Locate the cell with the specified text and output its [X, Y] center coordinate. 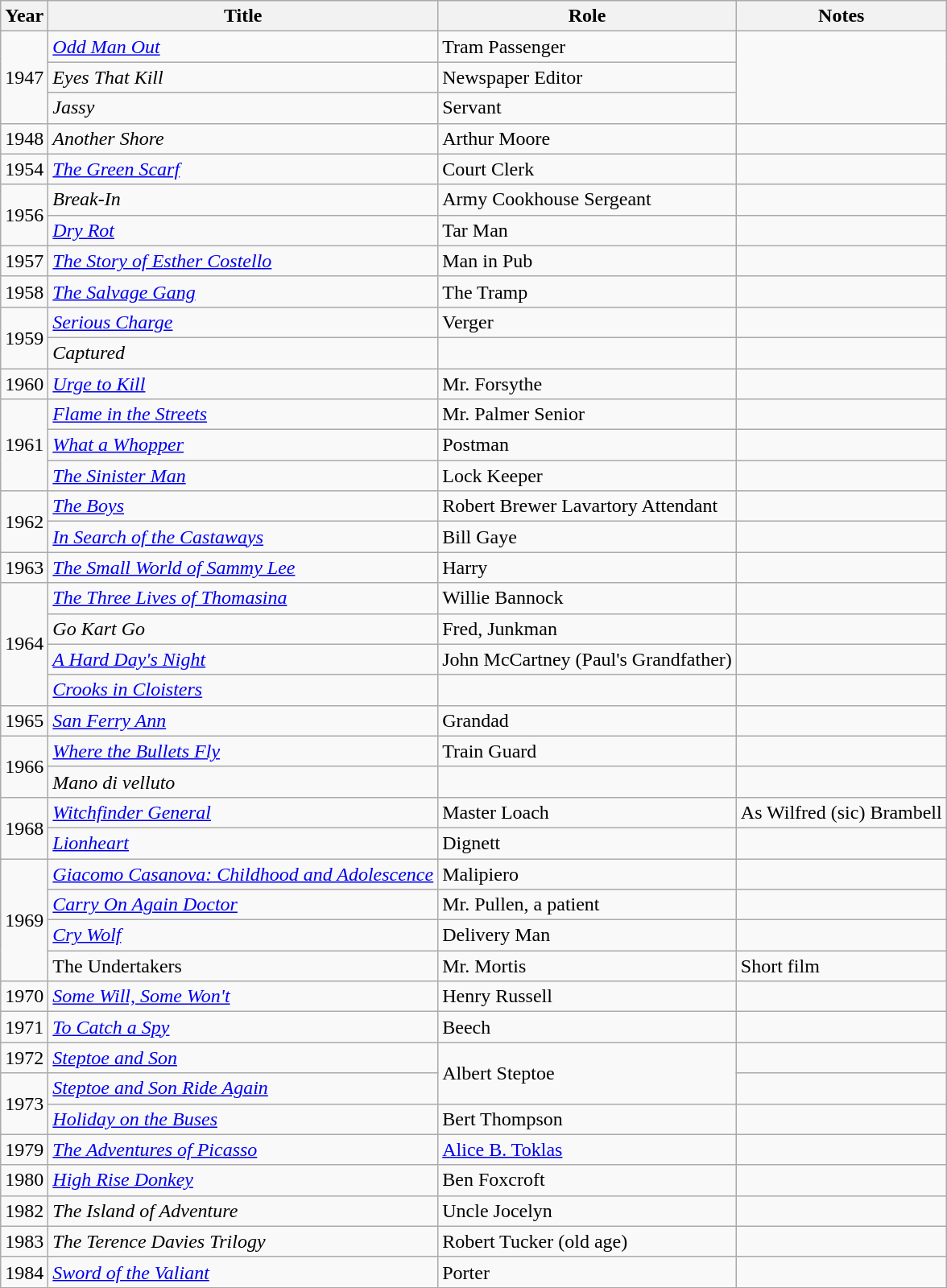
Steptoe and Son [243, 1058]
The Tramp [588, 291]
Lionheart [243, 843]
Alice B. Toklas [588, 1150]
Willie Bannock [588, 598]
Where the Bullets Fly [243, 751]
1965 [24, 720]
Sword of the Valiant [243, 1272]
1961 [24, 445]
Steptoe and Son Ride Again [243, 1088]
What a Whopper [243, 445]
San Ferry Ann [243, 720]
1957 [24, 261]
Some Will, Some Won't [243, 997]
Grandad [588, 720]
1954 [24, 169]
Verger [588, 322]
1983 [24, 1241]
Crooks in Cloisters [243, 690]
Mr. Pullen, a patient [588, 905]
Cry Wolf [243, 935]
1979 [24, 1150]
Another Shore [243, 138]
Captured [243, 353]
Henry Russell [588, 997]
1956 [24, 215]
1964 [24, 644]
Newspaper Editor [588, 77]
Delivery Man [588, 935]
Fred, Junkman [588, 629]
Postman [588, 445]
Witchfinder General [243, 812]
Man in Pub [588, 261]
1962 [24, 522]
Year [24, 16]
Servant [588, 108]
Serious Charge [243, 322]
Harry [588, 568]
The Three Lives of Thomasina [243, 598]
1973 [24, 1104]
Short film [841, 966]
1984 [24, 1272]
Role [588, 16]
1963 [24, 568]
Master Loach [588, 812]
Dignett [588, 843]
The Story of Esther Costello [243, 261]
Ben Foxcroft [588, 1180]
The Terence Davies Trilogy [243, 1241]
Tar Man [588, 230]
Lock Keeper [588, 476]
Robert Brewer Lavartory Attendant [588, 506]
Mano di velluto [243, 782]
Tram Passenger [588, 47]
Holiday on the Buses [243, 1119]
As Wilfred (sic) Brambell [841, 812]
Urge to Kill [243, 384]
Carry On Again Doctor [243, 905]
Dry Rot [243, 230]
1969 [24, 919]
Eyes That Kill [243, 77]
1966 [24, 766]
Robert Tucker (old age) [588, 1241]
Go Kart Go [243, 629]
Bill Gaye [588, 537]
1959 [24, 337]
John McCartney (Paul's Grandfather) [588, 659]
Arthur Moore [588, 138]
Army Cookhouse Sergeant [588, 200]
1948 [24, 138]
Bert Thompson [588, 1119]
The Sinister Man [243, 476]
Uncle Jocelyn [588, 1211]
1958 [24, 291]
1980 [24, 1180]
Porter [588, 1272]
Flame in the Streets [243, 415]
Mr. Mortis [588, 966]
1982 [24, 1211]
The Salvage Gang [243, 291]
High Rise Donkey [243, 1180]
Mr. Forsythe [588, 384]
1970 [24, 997]
1971 [24, 1027]
Giacomo Casanova: Childhood and Adolescence [243, 873]
The Island of Adventure [243, 1211]
The Adventures of Picasso [243, 1150]
Malipiero [588, 873]
Notes [841, 16]
Albert Steptoe [588, 1073]
Court Clerk [588, 169]
Train Guard [588, 751]
Break-In [243, 200]
1968 [24, 828]
Odd Man Out [243, 47]
The Undertakers [243, 966]
Title [243, 16]
The Small World of Sammy Lee [243, 568]
1972 [24, 1058]
Beech [588, 1027]
A Hard Day's Night [243, 659]
To Catch a Spy [243, 1027]
1947 [24, 77]
1960 [24, 384]
Jassy [243, 108]
In Search of the Castaways [243, 537]
Mr. Palmer Senior [588, 415]
The Green Scarf [243, 169]
The Boys [243, 506]
